Capture the cell that displays the provided text and extract its (x, y) central coordinate. 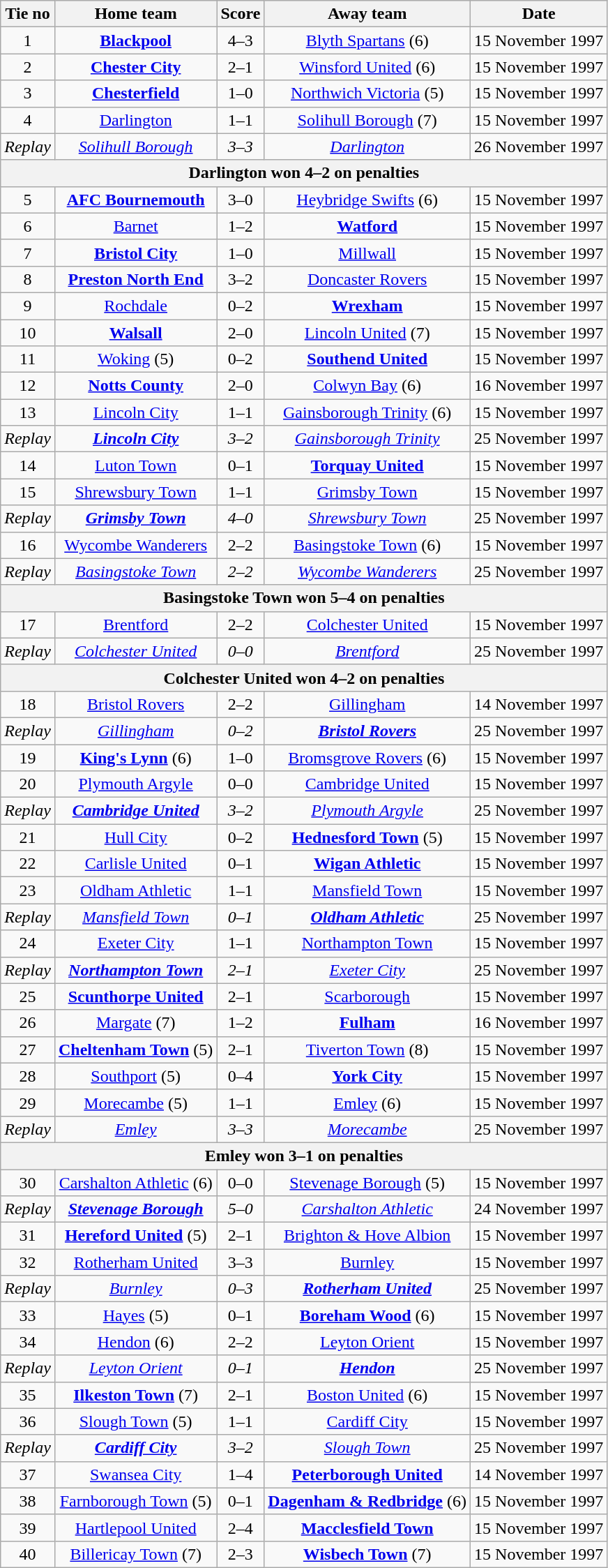
Doncaster Rovers (367, 279)
Bromsgrove Rovers (6) (367, 757)
Hayes (5) (135, 1315)
18 (28, 704)
Date (539, 14)
2–3 (241, 1554)
Ilkeston Town (7) (135, 1395)
12 (28, 386)
26 (28, 1023)
Darlington won 4–2 on penalties (304, 173)
Hartlepool United (135, 1528)
32 (28, 1262)
Fulham (367, 1023)
Emley (6) (367, 1103)
Scarborough (367, 996)
Morecambe (5) (135, 1103)
Walsall (135, 333)
Hednesford Town (5) (367, 837)
Blyth Spartans (6) (367, 40)
Basingstoke Town (135, 572)
24 (28, 943)
15 (28, 492)
Wisbech Town (7) (367, 1554)
Colchester United won 4–2 on penalties (304, 678)
36 (28, 1421)
3 (28, 94)
Winsford United (6) (367, 67)
Brighton & Hove Albion (367, 1236)
Blackpool (135, 40)
20 (28, 784)
17 (28, 625)
4–0 (241, 518)
5–0 (241, 1209)
9 (28, 306)
Slough Town (5) (135, 1421)
29 (28, 1103)
5 (28, 200)
16 (28, 545)
3–0 (241, 200)
Cheltenham Town (5) (135, 1050)
Northwich Victoria (5) (367, 94)
Luton Town (135, 465)
Gainsborough Trinity (367, 439)
4–3 (241, 40)
Emley (135, 1129)
27 (28, 1050)
Home team (135, 14)
Margate (7) (135, 1023)
14 (28, 465)
Boston United (6) (367, 1395)
Swansea City (135, 1474)
Billericay Town (7) (135, 1554)
26 November 1997 (539, 147)
Away team (367, 14)
Peterborough United (367, 1474)
Torquay United (367, 465)
35 (28, 1395)
Dagenham & Redbridge (6) (367, 1501)
Boreham Wood (6) (367, 1315)
Lincoln United (7) (367, 333)
38 (28, 1501)
10 (28, 333)
Millwall (367, 253)
Bristol City (135, 253)
Wrexham (367, 306)
23 (28, 890)
York City (367, 1076)
Notts County (135, 386)
Carlisle United (135, 864)
Emley won 3–1 on penalties (304, 1156)
0–4 (241, 1076)
Scunthorpe United (135, 996)
Solihull Borough (7) (367, 120)
Wigan Athletic (367, 864)
7 (28, 253)
40 (28, 1554)
Southend United (367, 359)
39 (28, 1528)
1 (28, 40)
25 (28, 996)
31 (28, 1236)
28 (28, 1076)
21 (28, 837)
Score (241, 14)
Carshalton Athletic (6) (135, 1183)
Farnborough Town (5) (135, 1501)
30 (28, 1183)
8 (28, 279)
0–3 (241, 1289)
Slough Town (367, 1448)
Morecambe (367, 1129)
2–4 (241, 1528)
34 (28, 1342)
Chester City (135, 67)
Chesterfield (135, 94)
Barnet (135, 226)
22 (28, 864)
Southport (5) (135, 1076)
Macclesfield Town (367, 1528)
1–4 (241, 1474)
Stevenage Borough (135, 1209)
Hereford United (5) (135, 1236)
King's Lynn (6) (135, 757)
AFC Bournemouth (135, 200)
Stevenage Borough (5) (367, 1183)
Carshalton Athletic (367, 1209)
2 (28, 67)
13 (28, 412)
33 (28, 1315)
Watford (367, 226)
Heybridge Swifts (6) (367, 200)
Gainsborough Trinity (6) (367, 412)
Solihull Borough (135, 147)
Woking (5) (135, 359)
Basingstoke Town (6) (367, 545)
Rochdale (135, 306)
37 (28, 1474)
Tie no (28, 14)
Hendon (367, 1368)
Basingstoke Town won 5–4 on penalties (304, 598)
11 (28, 359)
19 (28, 757)
Colwyn Bay (6) (367, 386)
6 (28, 226)
Hull City (135, 837)
24 November 1997 (539, 1209)
Hendon (6) (135, 1342)
Preston North End (135, 279)
4 (28, 120)
Tiverton Town (8) (367, 1050)
